Return [x, y] of the center of cell containing provided text 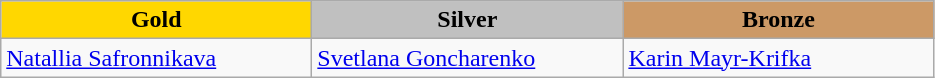
Natallia Safronnikava [156, 58]
Gold [156, 20]
Svetlana Goncharenko [468, 58]
Bronze [778, 20]
Karin Mayr-Krifka [778, 58]
Silver [468, 20]
